Pinpoint the cell where the given text exists, returning its (X, Y) midpoint coordinate. 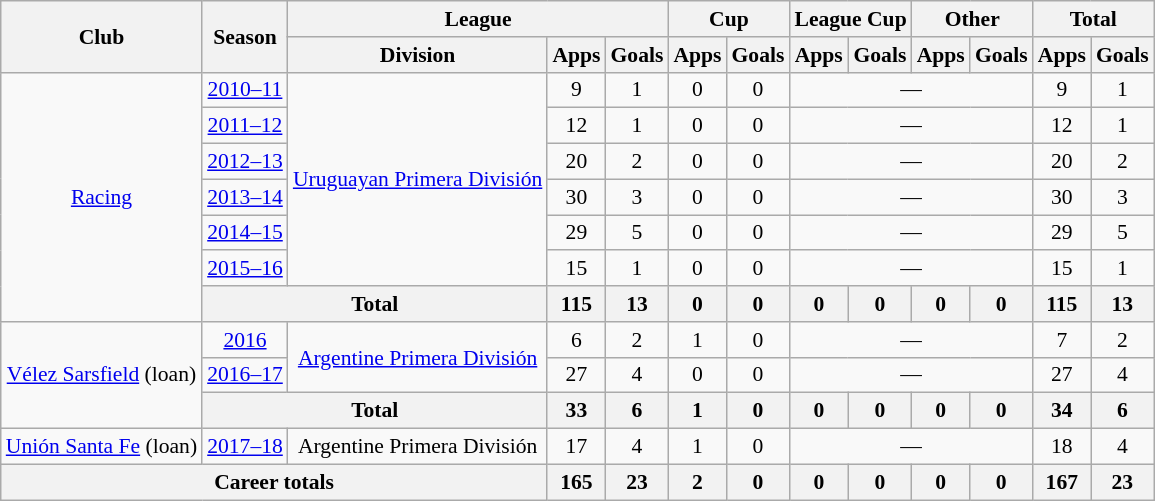
Racing (102, 196)
League (478, 19)
Cup (728, 19)
2011–12 (245, 126)
2013–14 (245, 197)
165 (576, 482)
18 (1062, 447)
League Cup (850, 19)
Other (972, 19)
167 (1062, 482)
2010–11 (245, 90)
Vélez Sarsfield (loan) (102, 376)
Club (102, 36)
Unión Santa Fe (loan) (102, 447)
33 (576, 411)
Uruguayan Primera División (418, 179)
2015–16 (245, 269)
2012–13 (245, 162)
2016 (245, 340)
17 (576, 447)
Career totals (274, 482)
Division (418, 55)
2014–15 (245, 233)
34 (1062, 411)
Season (245, 36)
2017–18 (245, 447)
7 (1062, 340)
2016–17 (245, 375)
